For the text-containing cell, return its midpoint in (x, y) coordinate format. 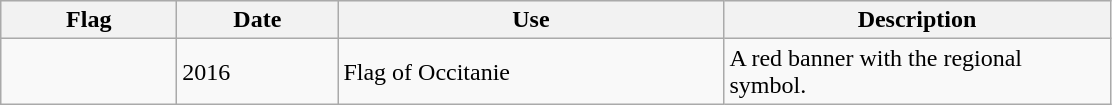
Date (258, 20)
A red banner with the regional symbol. (917, 72)
Flag of Occitanie (531, 72)
2016 (258, 72)
Flag (89, 20)
Use (531, 20)
Description (917, 20)
